Pinpoint the cell where the given text exists, returning its [x, y] midpoint coordinate. 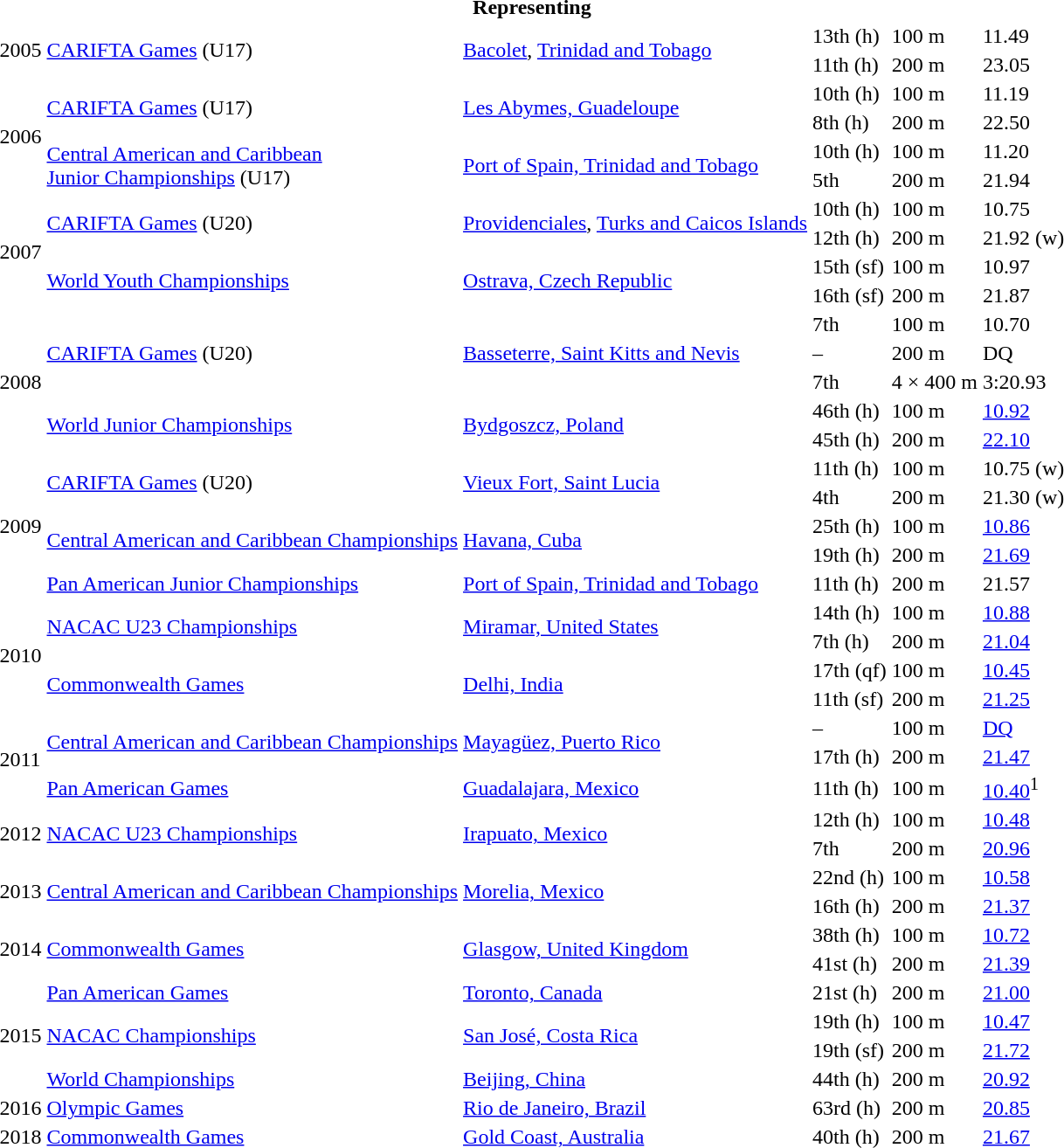
Bydgoszcz, Poland [636, 425]
World Youth Championships [252, 281]
14th (h) [850, 612]
5th [850, 180]
16th (h) [850, 906]
63rd (h) [850, 1108]
World Championships [252, 1079]
21st (h) [850, 992]
Morelia, Mexico [636, 891]
Ostrava, Czech Republic [636, 281]
Mayagüez, Puerto Rico [636, 743]
Bacolet, Trinidad and Tobago [636, 51]
Toronto, Canada [636, 992]
Rio de Janeiro, Brazil [636, 1108]
41st (h) [850, 964]
Irapuato, Mexico [636, 833]
Pan American Junior Championships [252, 584]
Vieux Fort, Saint Lucia [636, 482]
Beijing, China [636, 1079]
NACAC Championships [252, 1036]
46th (h) [850, 411]
16th (sf) [850, 295]
38th (h) [850, 935]
17th (h) [850, 757]
Guadalajara, Mexico [636, 788]
Basseterre, Saint Kitts and Nevis [636, 353]
Olympic Games [252, 1108]
Les Abymes, Guadeloupe [636, 108]
25th (h) [850, 526]
8th (h) [850, 122]
45th (h) [850, 439]
4th [850, 497]
Providenciales, Turks and Caicos Islands [636, 224]
World Junior Championships [252, 425]
15th (sf) [850, 266]
Havana, Cuba [636, 540]
San José, Costa Rica [636, 1036]
22nd (h) [850, 877]
11th (sf) [850, 699]
17th (qf) [850, 670]
Miramar, United States [636, 627]
13th (h) [850, 36]
Central American and CaribbeanJunior Championships (U17) [252, 166]
7th (h) [850, 641]
Glasgow, United Kingdom [636, 949]
4 × 400 m [935, 382]
19th (sf) [850, 1050]
Delhi, India [636, 685]
44th (h) [850, 1079]
